Capture the cell that displays the provided text and extract its (x, y) central coordinate. 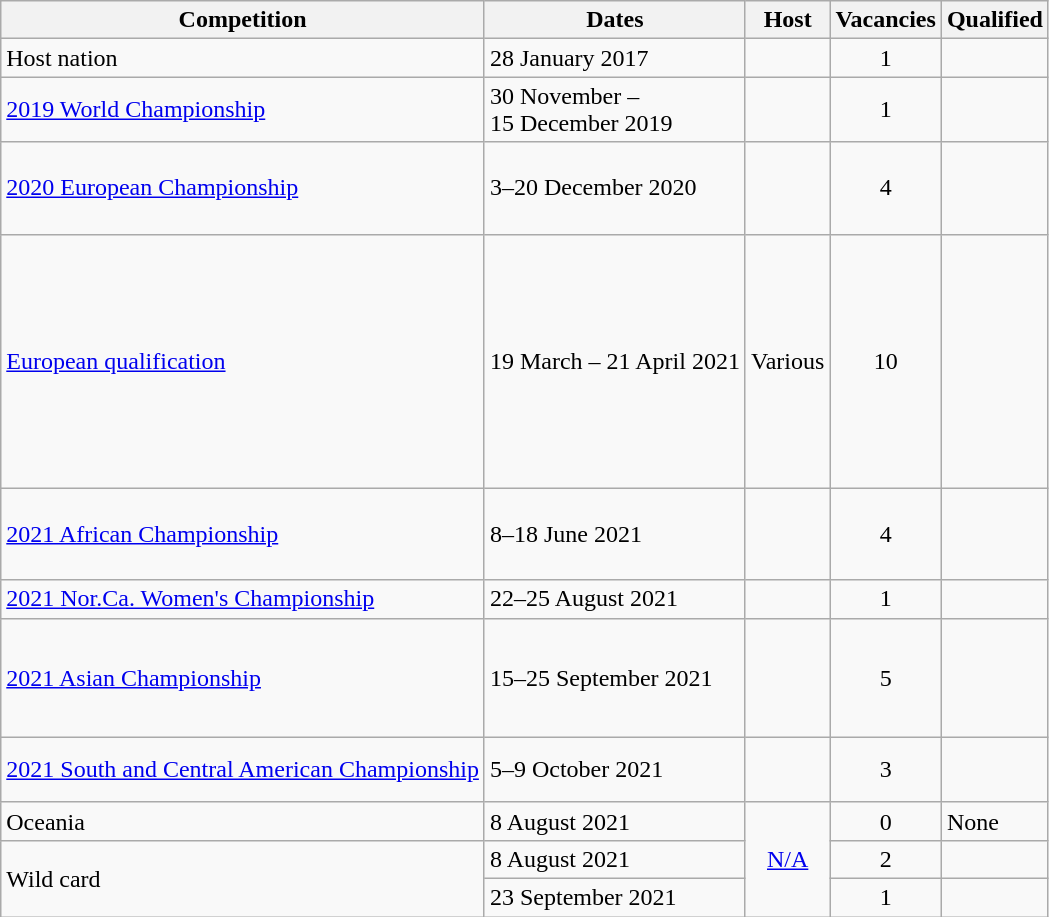
Wild card (243, 878)
2020 European Championship (243, 188)
Various (787, 361)
15–25 September 2021 (614, 678)
2021 Asian Championship (243, 678)
0 (886, 821)
22–25 August 2021 (614, 599)
European qualification (243, 361)
N/A (787, 859)
Qualified (994, 20)
None (994, 821)
Dates (614, 20)
3 (886, 770)
2021 South and Central American Championship (243, 770)
3–20 December 2020 (614, 188)
5 (886, 678)
2021 Nor.Ca. Women's Championship (243, 599)
Vacancies (886, 20)
28 January 2017 (614, 58)
30 November –15 December 2019 (614, 110)
Competition (243, 20)
5–9 October 2021 (614, 770)
2 (886, 859)
10 (886, 361)
2019 World Championship (243, 110)
Host nation (243, 58)
8–18 June 2021 (614, 534)
2021 African Championship (243, 534)
Host (787, 20)
19 March – 21 April 2021 (614, 361)
Oceania (243, 821)
23 September 2021 (614, 897)
